Determine the (X, Y) coordinate at the center of the cell enclosing the given text.  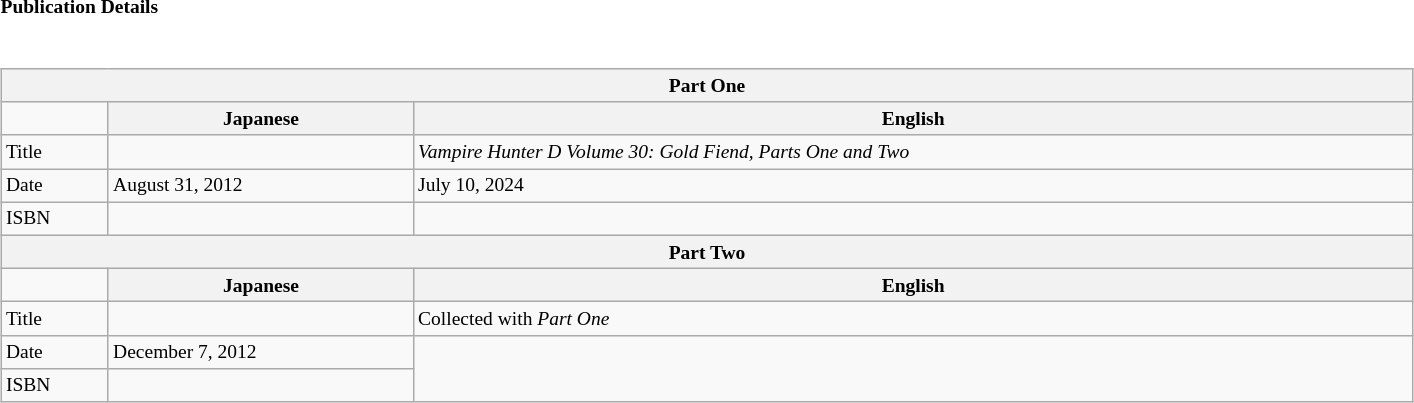
Collected with Part One (912, 318)
Part Two (707, 252)
December 7, 2012 (260, 352)
Vampire Hunter D Volume 30: Gold Fiend, Parts One and Two (912, 152)
August 31, 2012 (260, 186)
Part One (707, 86)
July 10, 2024 (912, 186)
